Return the (x, y) coordinate for the center point of the cell that contains the specified text.  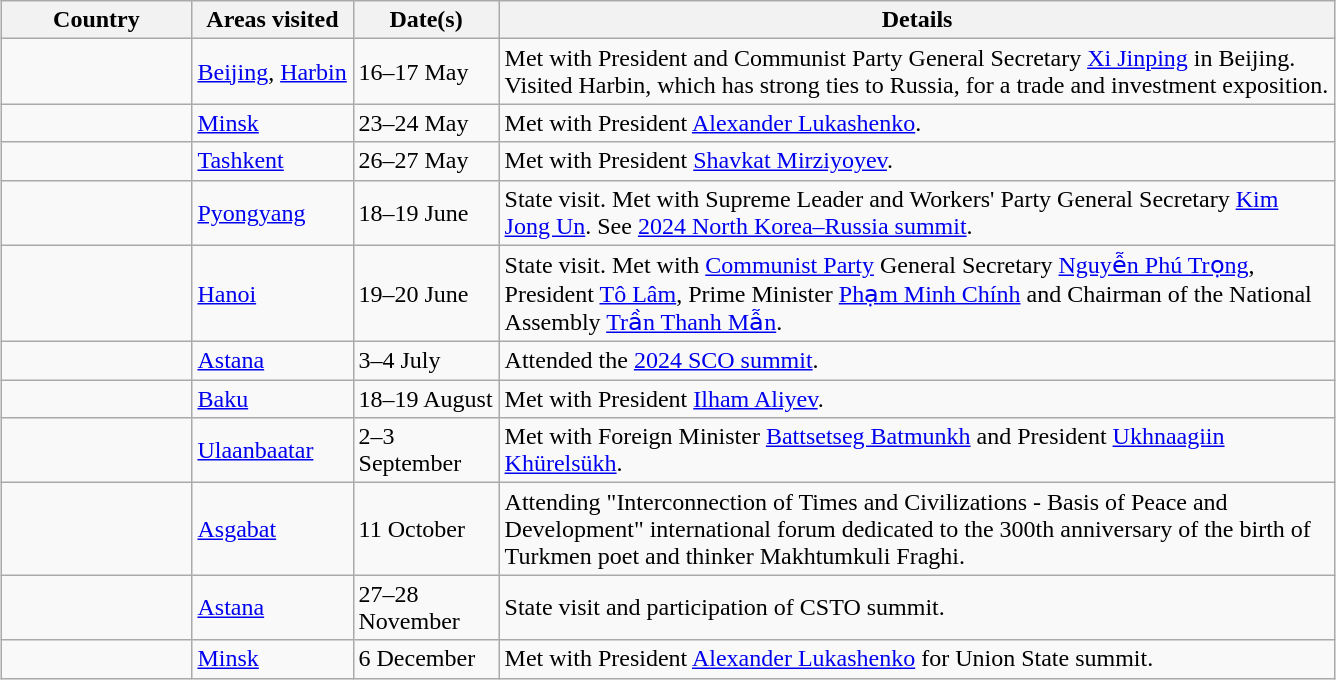
Beijing, Harbin (272, 72)
Met with President Shavkat Mirziyoyev. (917, 161)
18–19 August (426, 399)
27–28 November (426, 608)
Met with Foreign Minister Battsetseg Batmunkh and President Ukhnaagiin Khürelsükh. (917, 450)
Tashkent (272, 161)
State visit. Met with Supreme Leader and Workers' Party General Secretary Kim Jong Un. See 2024 North Korea–Russia summit. (917, 212)
23–24 May (426, 123)
Areas visited (272, 20)
Met with President Ilham Aliyev. (917, 399)
Attended the 2024 SCO summit. (917, 361)
Date(s) (426, 20)
3–4 July (426, 361)
Hanoi (272, 294)
Met with President Alexander Lukashenko for Union State summit. (917, 659)
26–27 May (426, 161)
16–17 May (426, 72)
Asgabat (272, 529)
Ulaanbaatar (272, 450)
Details (917, 20)
2–3 September (426, 450)
6 December (426, 659)
19–20 June (426, 294)
Country (96, 20)
Met with President Alexander Lukashenko. (917, 123)
11 October (426, 529)
Baku (272, 399)
Pyongyang (272, 212)
18–19 June (426, 212)
State visit and participation of CSTO summit. (917, 608)
